From the cell containing the given text, extract its center point as (X, Y) coordinate. 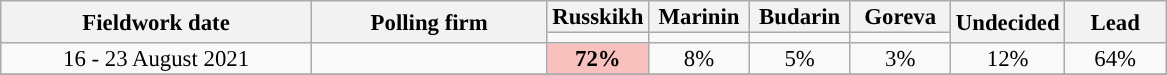
Fieldwork date (156, 22)
8% (700, 59)
5% (800, 59)
Marinin (700, 17)
64% (1116, 59)
16 - 23 August 2021 (156, 59)
3% (900, 59)
Undecided (1008, 22)
Goreva (900, 17)
Russkikh (598, 17)
Budarin (800, 17)
Polling firm (429, 22)
Lead (1116, 22)
72% (598, 59)
12% (1008, 59)
